Return [x, y] of the center of cell containing provided text 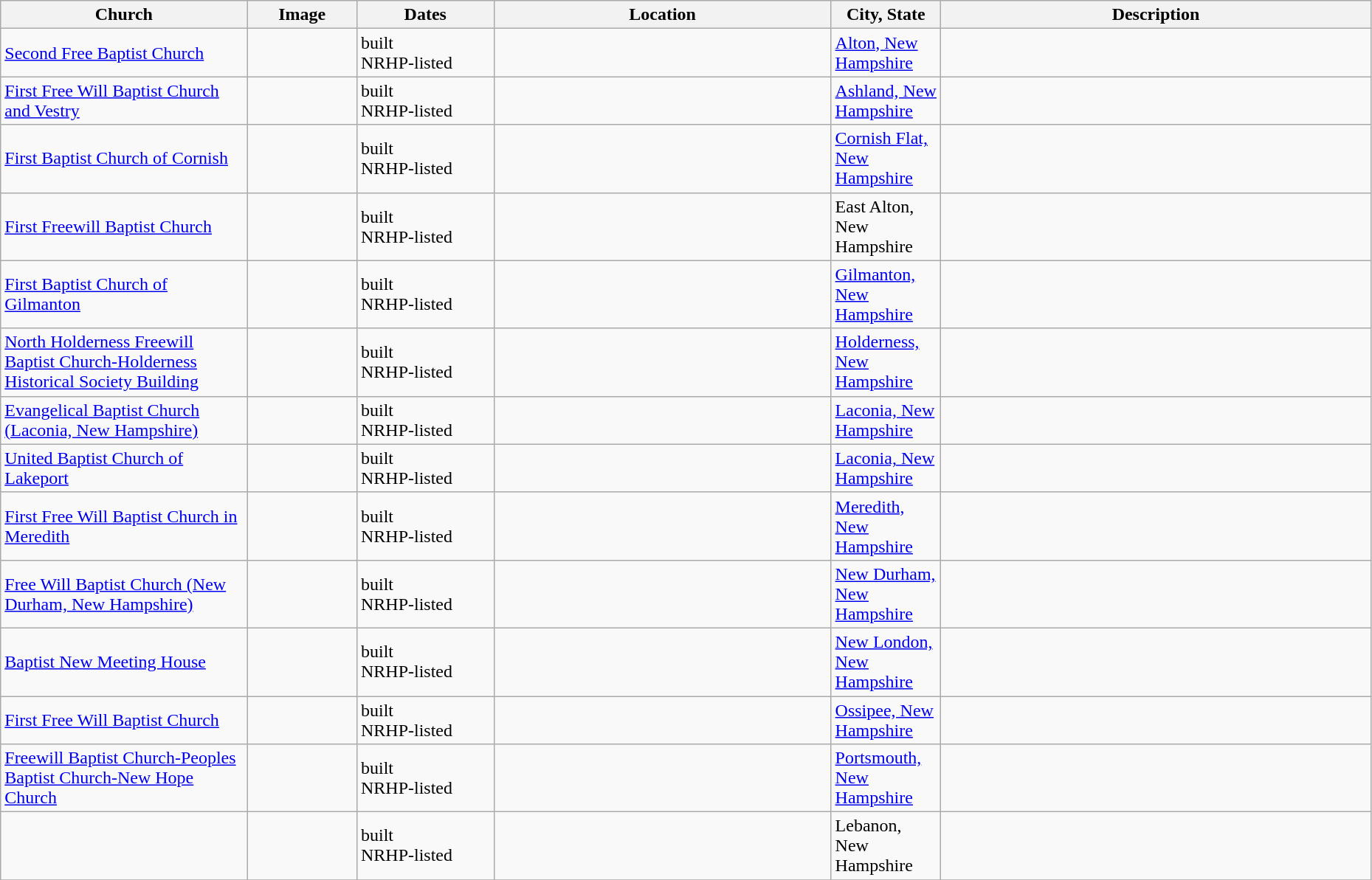
Holderness, New Hampshire [886, 362]
First Free Will Baptist Church [124, 720]
Church [124, 15]
Ashland, New Hampshire [886, 100]
Alton, New Hampshire [886, 53]
Cornish Flat, New Hampshire [886, 159]
First Freewill Baptist Church [124, 226]
First Free Will Baptist Church in Meredith [124, 526]
Portsmouth, New Hampshire [886, 778]
Gilmanton, New Hampshire [886, 294]
Baptist New Meeting House [124, 662]
Second Free Baptist Church [124, 53]
City, State [886, 15]
Image [303, 15]
Meredith, New Hampshire [886, 526]
Location [663, 15]
Freewill Baptist Church-Peoples Baptist Church-New Hope Church [124, 778]
New Durham, New Hampshire [886, 594]
Ossipee, New Hampshire [886, 720]
Dates [425, 15]
First Baptist Church of Cornish [124, 159]
Lebanon, New Hampshire [886, 846]
Free Will Baptist Church (New Durham, New Hampshire) [124, 594]
United Baptist Church of Lakeport [124, 468]
First Baptist Church of Gilmanton [124, 294]
First Free Will Baptist Church and Vestry [124, 100]
Evangelical Baptist Church (Laconia, New Hampshire) [124, 420]
Description [1156, 15]
East Alton, New Hampshire [886, 226]
North Holderness Freewill Baptist Church-Holderness Historical Society Building [124, 362]
New London, New Hampshire [886, 662]
